Identify which cell holds the provided text, then report its [x, y] central coordinate. 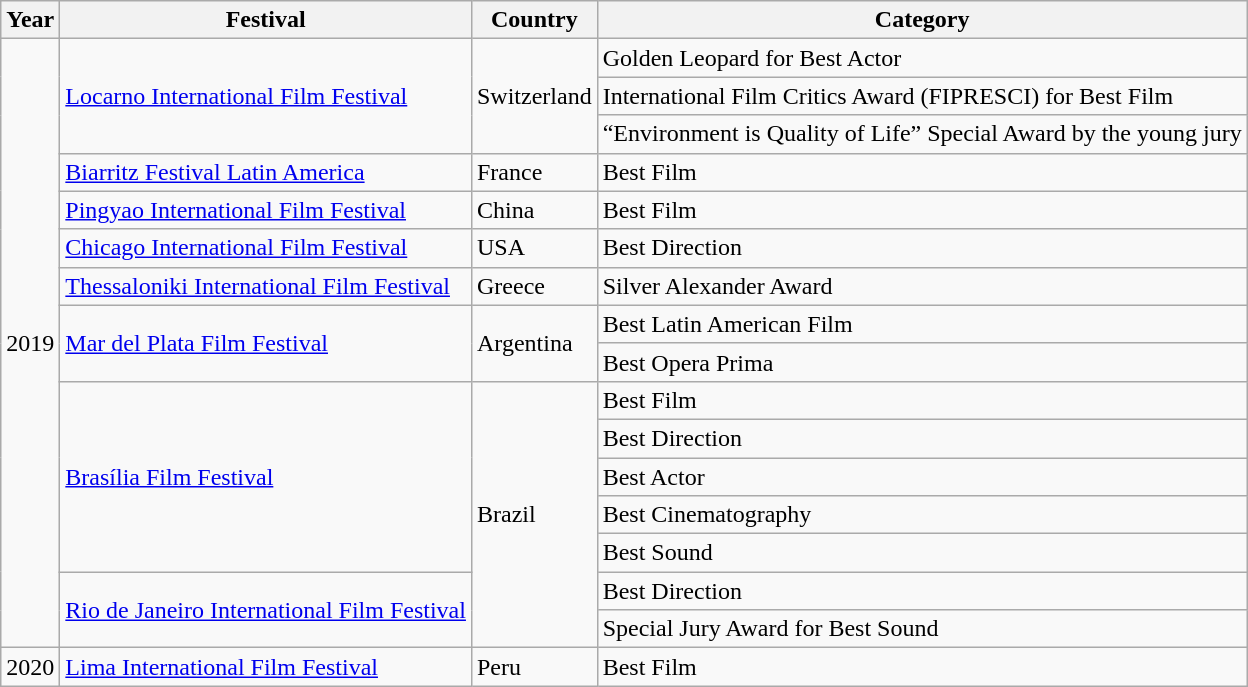
Year [30, 20]
China [534, 210]
Best Sound [922, 553]
Best Cinematography [922, 515]
2019 [30, 344]
Best Actor [922, 477]
Biarritz Festival Latin America [266, 172]
Thessaloniki International Film Festival [266, 286]
Rio de Janeiro International Film Festival [266, 610]
Brazil [534, 514]
USA [534, 248]
International Film Critics Award (FIPRESCI) for Best Film [922, 96]
Switzerland [534, 96]
Lima International Film Festival [266, 667]
Best Opera Prima [922, 362]
Golden Leopard for Best Actor [922, 58]
Argentina [534, 343]
Best Latin American Film [922, 324]
Greece [534, 286]
Pingyao International Film Festival [266, 210]
Mar del Plata Film Festival [266, 343]
Silver Alexander Award [922, 286]
Country [534, 20]
Peru [534, 667]
France [534, 172]
Festival [266, 20]
2020 [30, 667]
Brasília Film Festival [266, 476]
“Environment is Quality of Life” Special Award by the young jury [922, 134]
Category [922, 20]
Locarno International Film Festival [266, 96]
Chicago International Film Festival [266, 248]
Special Jury Award for Best Sound [922, 629]
